Return the [x, y] coordinate for the center point of the cell that contains the specified text.  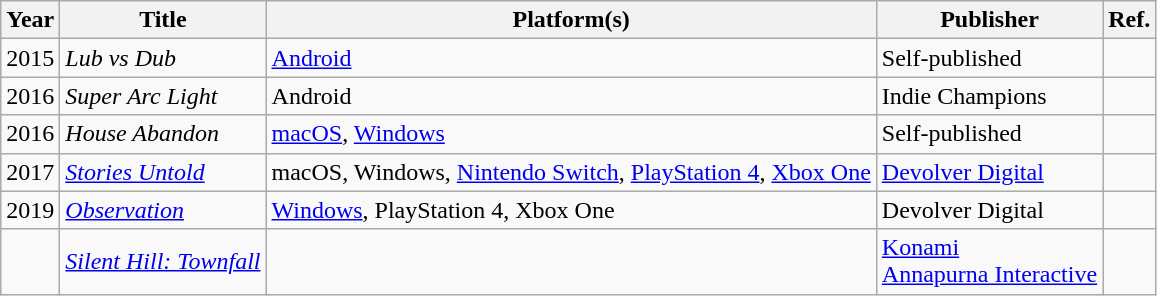
Stories Untold [163, 172]
Platform(s) [571, 20]
Year [30, 20]
Lub vs Dub [163, 58]
2015 [30, 58]
2019 [30, 210]
KonamiAnnapurna Interactive [989, 262]
Observation [163, 210]
2017 [30, 172]
Ref. [1130, 20]
House Abandon [163, 134]
macOS, Windows [571, 134]
macOS, Windows, Nintendo Switch, PlayStation 4, Xbox One [571, 172]
Silent Hill: Townfall [163, 262]
Super Arc Light [163, 96]
Title [163, 20]
Indie Champions [989, 96]
Publisher [989, 20]
Windows, PlayStation 4, Xbox One [571, 210]
